Capture the cell that displays the provided text and extract its [x, y] central coordinate. 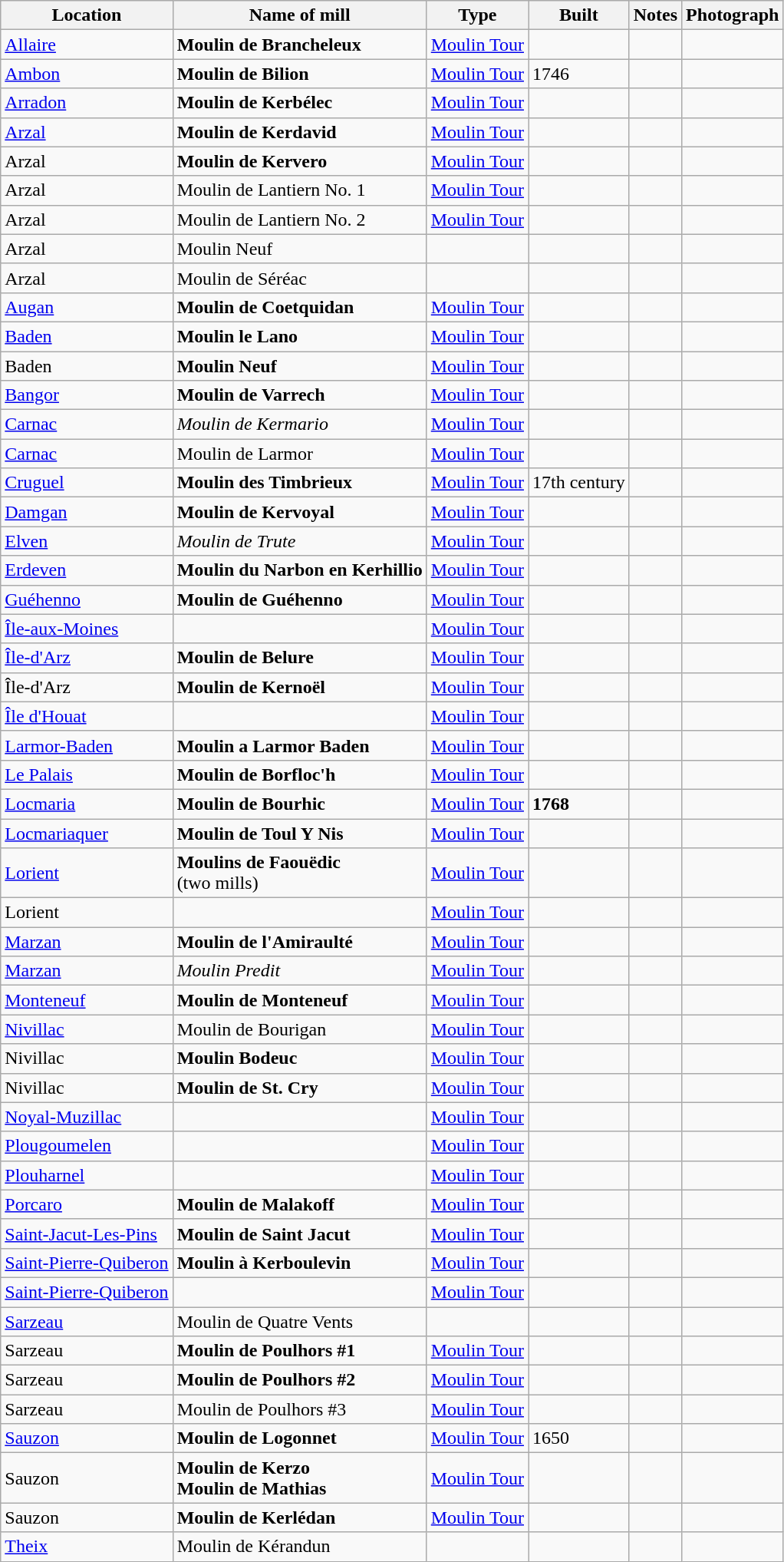
Name of mill [299, 15]
Locmariaquer [87, 833]
Porcaro [87, 1204]
Moulin de Malakoff [299, 1204]
Moulin de Bourigan [299, 1029]
Moulin de Poulhors #2 [299, 1380]
Moulin de Borfloc'h [299, 774]
Moulin de Kermario [299, 424]
Ambon [87, 74]
Erdeven [87, 570]
Moulin de Kerlédan [299, 1517]
Type [477, 15]
Plougoumelen [87, 1146]
Guéhenno [87, 599]
1746 [578, 74]
1650 [578, 1438]
Moulin Bodeuc [299, 1058]
Moulin de Saint Jacut [299, 1233]
Moulin de Larmor [299, 454]
Moulin de Monteneuf [299, 1000]
Noyal-Muzillac [87, 1117]
Moulin de Quatre Vents [299, 1321]
Moulin de Brancheleux [299, 45]
Monteneuf [87, 1000]
Saint-Jacut-Les-Pins [87, 1233]
Moulin de Bourhic [299, 804]
17th century [578, 483]
Location [87, 15]
Moulin de Poulhors #1 [299, 1351]
Elven [87, 541]
Larmor-Baden [87, 745]
Le Palais [87, 774]
Notes [655, 15]
Allaire [87, 45]
Moulin de Lantiern No. 2 [299, 220]
Plouharnel [87, 1175]
Moulin de Varrech [299, 395]
Moulin de l'Amiraulté [299, 942]
Moulin de Kerbélec [299, 103]
Damgan [87, 512]
Augan [87, 307]
Moulin de Coetquidan [299, 307]
Moulin de Kervoyal [299, 512]
Arradon [87, 103]
Moulin de Logonnet [299, 1438]
Locmaria [87, 804]
Île-aux-Moines [87, 629]
1768 [578, 804]
Moulin de Kerdavid [299, 132]
Moulin des Timbrieux [299, 483]
Theix [87, 1547]
Moulin de Trute [299, 541]
Moulin de Guéhenno [299, 599]
Moulin de Lantiern No. 1 [299, 190]
Moulin de Toul Y Nis [299, 833]
Moulin le Lano [299, 336]
Moulin Predit [299, 971]
Moulin de Kernoël [299, 687]
Moulin du Narbon en Kerhillio [299, 570]
Bangor [87, 395]
Moulin de Bilion [299, 74]
Moulin de Kervero [299, 161]
Moulin de Séréac [299, 278]
Moulin de St. Cry [299, 1088]
Moulin de Kérandun [299, 1547]
Moulin de Poulhors #3 [299, 1409]
Moulin à Kerboulevin [299, 1263]
Photograph [733, 15]
Moulin a Larmor Baden [299, 745]
Built [578, 15]
Île d'Houat [87, 716]
Moulin de KerzoMoulin de Mathias [299, 1478]
Moulins de Faouëdic(two mills) [299, 873]
Moulin de Belure [299, 658]
Cruguel [87, 483]
